Return (X, Y) of the center of cell containing provided text 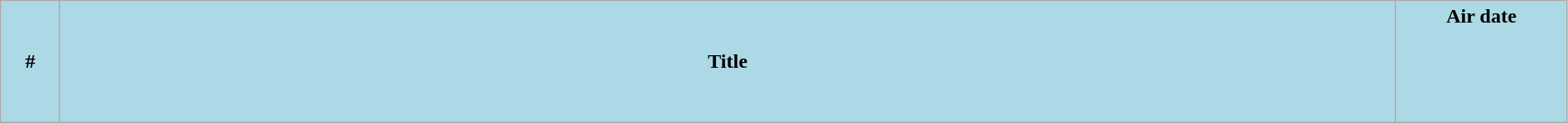
Title (728, 62)
# (30, 62)
Air date (1481, 62)
